Determine the (x, y) coordinate at the center of the cell enclosing the given text.  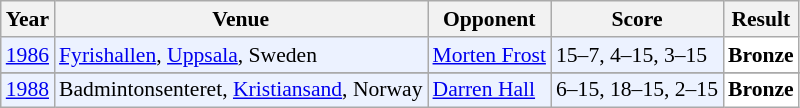
Year (28, 19)
Fyrishallen, Uppsala, Sweden (240, 55)
Darren Hall (490, 90)
Score (637, 19)
Venue (240, 19)
Badmintonsenteret, Kristiansand, Norway (240, 90)
Opponent (490, 19)
Morten Frost (490, 55)
6–15, 18–15, 2–15 (637, 90)
1986 (28, 55)
15–7, 4–15, 3–15 (637, 55)
1988 (28, 90)
Result (761, 19)
